Detect which cell encompasses the target text, then output its [x, y] center coordinate. 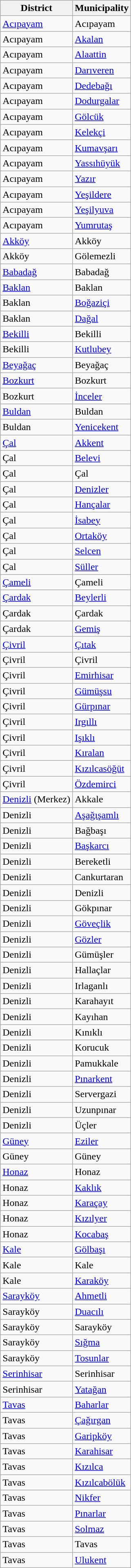
Yenicekent [102, 427]
Pınarlar [102, 1513]
Kızılcasöğüt [102, 769]
Yumrutaş [102, 225]
Yeşilyuva [102, 210]
Gümüşler [102, 955]
Gölcük [102, 117]
Irgıllı [102, 722]
Korucuk [102, 1048]
Kızılcabölük [102, 1482]
Pamukkale [102, 1063]
Beylerli [102, 598]
Tosunlar [102, 1358]
Kocabaş [102, 1234]
Karaköy [102, 1281]
Alaattin [102, 55]
Kınıklı [102, 1032]
Kutlubey [102, 349]
Dodurgalar [102, 101]
Hançalar [102, 505]
Dedebağı [102, 86]
Garipköy [102, 1435]
Gölbaşı [102, 1250]
Solmaz [102, 1529]
İnceler [102, 396]
Kızılca [102, 1467]
Baharlar [102, 1405]
Duacılı [102, 1312]
Kelekçi [102, 132]
Yassıhüyük [102, 163]
Kumavşarı [102, 148]
Yatağan [102, 1389]
Dağal [102, 318]
Ahmetli [102, 1296]
Gümüşsu [102, 691]
Gemiş [102, 629]
Denizler [102, 489]
Municipality [102, 8]
Ortaköy [102, 536]
Belevi [102, 458]
Emirhisar [102, 675]
Nikfer [102, 1498]
Uzunpınar [102, 1110]
Selcen [102, 551]
Karaçay [102, 1203]
Kaklık [102, 1188]
Süller [102, 567]
Ulukent [102, 1560]
Pınarkent [102, 1079]
Göveçlik [102, 923]
Gökpınar [102, 908]
Işıklı [102, 738]
Gölemezli [102, 256]
Aşağışamlı [102, 815]
Karahisar [102, 1451]
Çıtak [102, 644]
Gürpınar [102, 707]
Akkent [102, 442]
Bağbaşı [102, 830]
Gözler [102, 939]
Denizli (Merkez) [37, 799]
Irlaganlı [102, 986]
Üçler [102, 1125]
Bereketli [102, 861]
District [37, 8]
Yeşildere [102, 194]
İsabey [102, 520]
Eziler [102, 1141]
Özdemirci [102, 784]
Yazır [102, 179]
Boğaziçi [102, 303]
Kızılyer [102, 1219]
Sığma [102, 1343]
Çağırgan [102, 1420]
Kıralan [102, 753]
Hallaçlar [102, 970]
Akkale [102, 799]
Karahayıt [102, 1001]
Akalan [102, 39]
Servergazi [102, 1094]
Başkarcı [102, 846]
Darıveren [102, 70]
Cankurtaran [102, 877]
Kayıhan [102, 1017]
